Search for the cell housing the specified text and yield its (x, y) center coordinate. 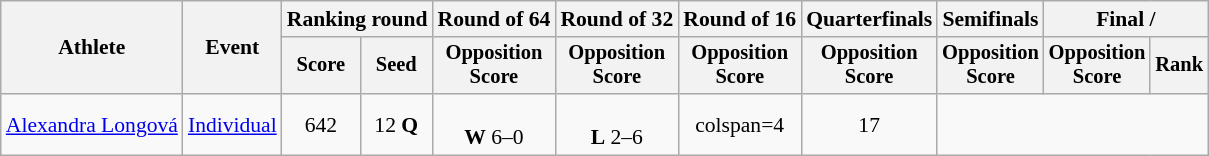
L 2–6 (616, 124)
Score (321, 66)
Semifinals (990, 19)
colspan=4 (740, 124)
W 6–0 (494, 124)
Round of 64 (494, 19)
Quarterfinals (869, 19)
Individual (232, 124)
Alexandra Longová (92, 124)
Round of 32 (616, 19)
17 (869, 124)
Round of 16 (740, 19)
Event (232, 48)
Final / (1126, 19)
Seed (396, 66)
12 Q (396, 124)
Rank (1179, 66)
Ranking round (358, 19)
Athlete (92, 48)
642 (321, 124)
